Capture the cell that displays the provided text and extract its (x, y) central coordinate. 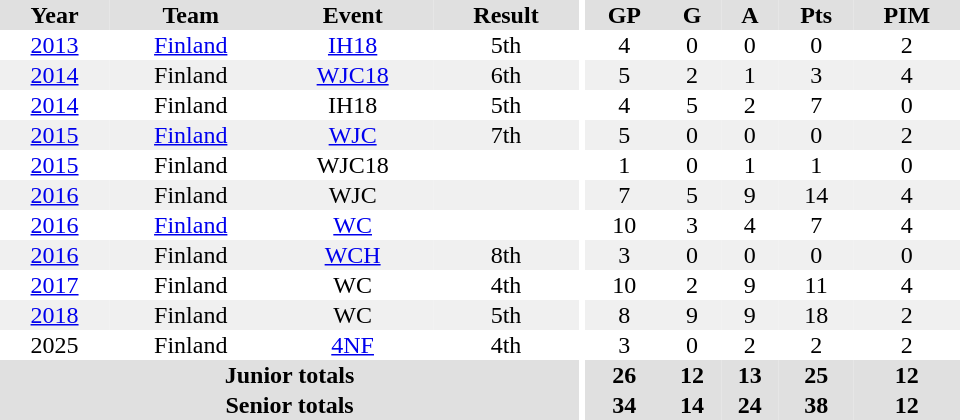
8th (506, 255)
6th (506, 75)
24 (750, 405)
8 (624, 315)
26 (624, 375)
Result (506, 15)
2018 (54, 315)
4NF (352, 345)
Year (54, 15)
2017 (54, 285)
7th (506, 135)
GP (624, 15)
A (750, 15)
2025 (54, 345)
Event (352, 15)
2013 (54, 45)
Team (190, 15)
34 (624, 405)
38 (816, 405)
25 (816, 375)
WCH (352, 255)
11 (816, 285)
PIM (907, 15)
Senior totals (290, 405)
13 (750, 375)
Pts (816, 15)
Junior totals (290, 375)
G (692, 15)
18 (816, 315)
